Return [x, y] of the center of cell containing provided text 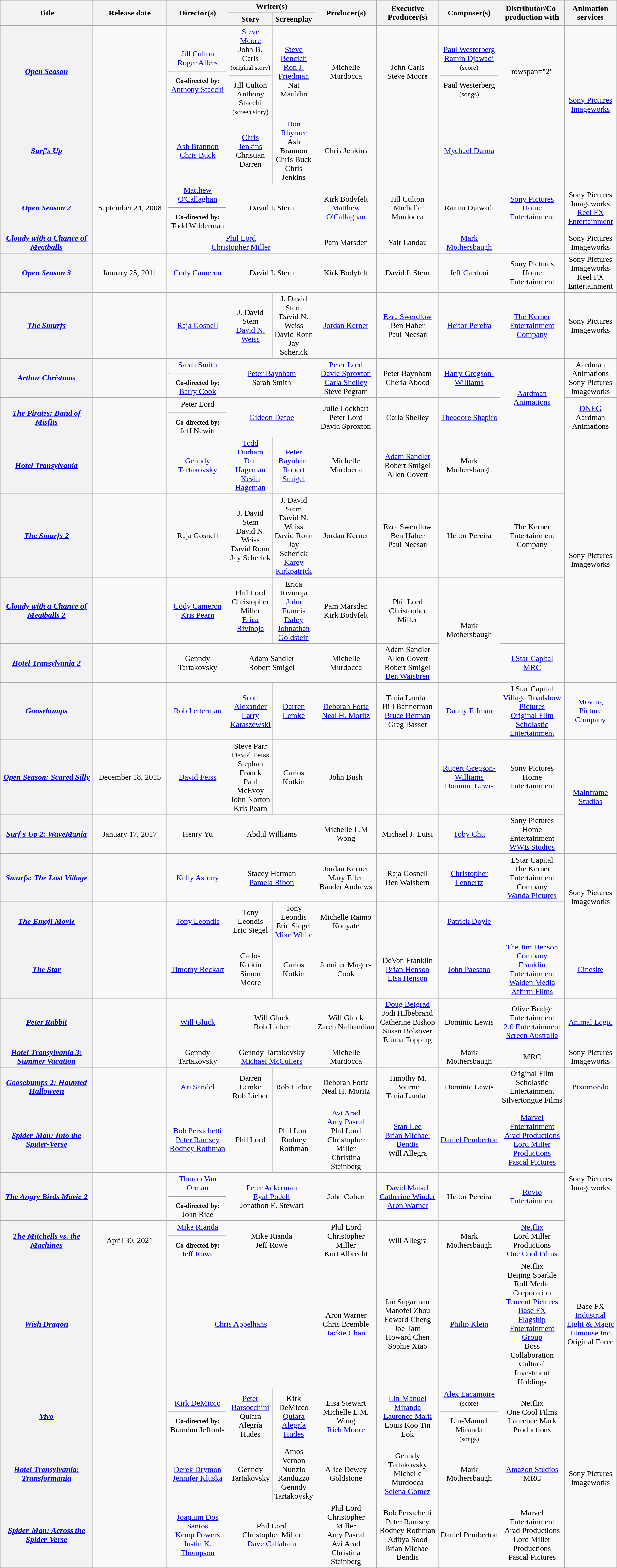
The Angry Birds Movie 2 [47, 1197]
The Star [47, 970]
The Pirates: Band of Misfits [47, 417]
Distributor/Co-production with [532, 13]
Tony Leondis [198, 922]
Adam SandlerAllen CovertRobert SmigelBen Waisbren [407, 663]
The Jim Henson CompanyFranklin EntertainmentWalden MediaAffirm Films [532, 970]
John Paesano [469, 970]
John CarlsSteve Moore [407, 72]
Bob PersichettiPeter RamseyRodney Rothman [198, 1140]
Sony Pictures Home EntertainmentWWE Studios [532, 834]
rowspan="2" [532, 72]
John Bush [346, 777]
Harry Gregson-Williams [469, 378]
Screenplay [293, 19]
Cloudy with a Chance of Meatballs 2 [47, 611]
Genndy TartakovskyMichelle MurdoccaSelena Gomez [407, 1473]
Adam SandlerRobert Smigel [272, 663]
Peter BaynhamRobert Smigel [293, 465]
Don RhymerAsh BrannonChris BuckChris Jenkins [293, 151]
Lisa StewartMichelle L.M. WongRich Moore [346, 1416]
Rovio Entertainment [532, 1197]
Avi AradAmy PascalPhil LordChristopher MillerChristina Steinberg [346, 1140]
Carlos KotkinSimon Moore [250, 970]
Steve MooreJohn B. Carls(original story)Jill CultonAnthony Stacchi(screen story) [250, 72]
Goosebumps [47, 711]
Pixomondo [591, 1087]
Alex Lacamoire(score)Lin-Manuel Miranda(songs) [469, 1416]
January 25, 2011 [130, 273]
Gideon Defoe [272, 417]
NetflixLord Miller ProductionsOne Cool Films [532, 1240]
Thurop Van OrmanCo-directed by:John Rice [198, 1197]
September 24, 2008 [130, 208]
NetflixOne Cool FilmsLaurence Mark Productions [532, 1416]
Hotel Transylvania 3: Summer Vacation [47, 1057]
The Emoji Movie [47, 922]
Kelly Asbury [198, 878]
Executive Producer(s) [407, 13]
Chris JenkinsChristian Darren [250, 151]
Will Allegra [407, 1240]
Yair Landau [407, 242]
Phil LordChristopher MillerErica Rivinoja [250, 611]
Paul WesterbergRamin Djawadi(score)Paul Westerberg(songs) [469, 72]
Phil LordChristopher MillerKurt Albrecht [346, 1240]
Henry Yu [198, 834]
Peter BarsocchiniQuiara Alegría Hudes [250, 1416]
Will GluckRob Lieber [272, 1022]
Cloudy with a Chance of Meatballs [47, 242]
Director(s) [198, 13]
Michelle Raimo Kouyate [346, 922]
Peter LordDavid SproxtonCarla ShelleySteve Pegram [346, 378]
Kirk DeMiccoQuiara Alegría Hudes [293, 1416]
Timothy M. BourneTania Landau [407, 1087]
Danny Elfman [469, 711]
Peter BaynhamSarah Smith [272, 378]
Michael J. Luisi [407, 834]
Mike RiandaJeff Rowe [272, 1240]
Vivo [47, 1416]
Original FilmScholastic EntertainmentSilvertongue Films [532, 1087]
Base FXIndustrial Light & MagicTitmouse Inc.Original Force [591, 1324]
DeVon FranklinBrian HensonLisa Henson [407, 970]
David Feiss [198, 777]
Kirk Bodyfelt [346, 273]
Joaquim Dos SantosKemp PowersJustin K. Thompson [198, 1535]
DNEGAardman Animations [591, 417]
Peter BaynhamCherla Abood [407, 378]
Phil Lord [250, 1140]
Rob Letterman [198, 711]
Todd DurhamDan HagemanKevin Hageman [250, 465]
Animation services [591, 13]
Derek DrymonJennifer Kluska [198, 1473]
Amazon StudiosMRC [532, 1473]
Pam MarsdenKirk Bodyfelt [346, 611]
Aardman Animations [532, 398]
Moving Picture Company [591, 711]
Peter LordCo-directed by:Jeff Newitt [198, 417]
April 30, 2021 [130, 1240]
Will GluckZareh Nalbandian [346, 1022]
Mainframe Studios [591, 797]
Kirk DeMiccoCo-directed by:Brandon Jeffords [198, 1416]
Chris Jenkins [346, 151]
Goosebumps 2: Haunted Halloween [47, 1087]
Jill CultonMichelle Murdocca [407, 208]
Kirk BodyfeltMatthew O'Callaghan [346, 208]
Mychael Danna [469, 151]
Bob PersichettiPeter RamseyRodney RothmanAditya SoodBrian Michael Bendis [407, 1535]
Ian SugarmanManofei ZhouEdward ChengJoe TamHoward ChenSophie Xiao [407, 1324]
Darren Lemke [293, 711]
Animal Logic [591, 1022]
John Cohen [346, 1197]
NetflixBeijing Sparkle Roll Media CorporationTencent PicturesBase FXFlagship Entertainment GroupBoss CollaborationCultural Investment Holdings [532, 1324]
Erica RivinojaJohn Francis DaleyJohnathan Goldstein [293, 611]
Jennifer Magee-Cook [346, 970]
December 18, 2015 [130, 777]
Steve BencichRon J. FriedmanNat Mauldin [293, 72]
Stacey HarmanPamela Ribon [272, 878]
Arthur Christmas [47, 378]
January 17, 2017 [130, 834]
Composer(s) [469, 13]
Writer(s) [272, 7]
Jordan KernerMary Ellen Bauder Andrews [346, 878]
Theodore Shapiro [469, 417]
LStar CapitalThe Kerner Entertainment CompanyWanda Pictures [532, 878]
Rob Lieber [293, 1087]
Phil LordChristopher MillerAmy PascalAvi AradChristina Steinberg [346, 1535]
Toby Chu [469, 834]
Doug BelgradJodi HilbebrandCatherine BishopSusan BolsoverEmma Topping [407, 1022]
Darren LemkeRob Lieber [250, 1087]
Pam Marsden [346, 242]
Patrick Doyle [469, 922]
Julie LockhartPeter LordDavid Sproxton [346, 417]
Mike RiandaCo-directed by:Jeff Rowe [198, 1240]
Will Gluck [198, 1022]
Tony LeondisEric Siegel [250, 922]
J. David StemDavid N. WeissDavid RonnJay ScherickKarey Kirkpatrick [293, 536]
Sarah SmithCo-directed by:Barry Cook [198, 378]
LStar CapitalMRC [532, 663]
Timothy Reckart [198, 970]
Amos VernonNunzio RanduzzoGenndy Tartakovsky [293, 1473]
Spider-Man: Across the Spider-Verse [47, 1535]
Jeff Cardoni [469, 273]
Aardman AnimationsSony Pictures Imageworks [591, 378]
Stan LeeBrian Michael BendisWill Allegra [407, 1140]
Cinesite [591, 970]
Rupert Gregson-WilliamsDominic Lewis [469, 777]
Release date [130, 13]
Olive Bridge Entertainment2.0 EntertainmentScreen Australia [532, 1022]
Surf's Up [47, 151]
Scott AlexanderLarry Karaszewski [250, 711]
Hotel Transylvania [47, 465]
Cody Cameron [198, 273]
Phil LordChristopher MillerDave Callaham [272, 1535]
Steve ParrDavid FeissStephan FranckPaul McEvoyJohn NortonKris Pearn [250, 777]
Story [250, 19]
Tony LeondisEric SiegelMike White [293, 922]
Tania LandauBill BannermanBruce BermanGreg Basser [407, 711]
LStar CapitalVillage Roadshow PicturesOriginal FilmScholastic Entertainment [532, 711]
Open Season 2 [47, 208]
David MaiselCatherine WinderAron Warner [407, 1197]
Adam SandlerRobert SmigelAllen Covert [407, 465]
Phil LordRodney Rothman [293, 1140]
Ramin Djawadi [469, 208]
Ash BrannonChris Buck [198, 151]
Matthew O'CallaghanCo-directed by:Todd Wilderman [198, 208]
Lin-Manuel MirandaLaurence MarkLouis Koo Tin Lok [407, 1416]
J. David StemDavid N. Weiss [250, 325]
Producer(s) [346, 13]
The Mitchells vs. the Machines [47, 1240]
Chris Appelhans [241, 1324]
MRC [532, 1057]
Open Season [47, 72]
The Smurfs 2 [47, 536]
Genndy TartakovskyMichael McCullers [272, 1057]
Michelle L.M Wong [346, 834]
Jill CultonRoger AllersCo-directed by:Anthony Stacchi [198, 72]
Smurfs: The Lost Village [47, 878]
Aron WarnerChris BrembleJackie Chan [346, 1324]
Open Season: Scared Silly [47, 777]
Spider-Man: Into the Spider-Verse [47, 1140]
Ari Sandel [198, 1087]
Surf's Up 2: WaveMania [47, 834]
The Smurfs [47, 325]
Cody CameronKris Pearn [198, 611]
Peter Rabbit [47, 1022]
Alice Dewey Goldstone [346, 1473]
Wish Dragon [47, 1324]
Hotel Transylvania: Transformania [47, 1473]
Peter AckermanEyal PodellJonathon E. Stewart [272, 1197]
Christopher Lennertz [469, 878]
Abdul Williams [272, 834]
Title [47, 13]
Open Season 3 [47, 273]
Carla Shelley [407, 417]
Hotel Transylvania 2 [47, 663]
Philip Klein [469, 1324]
Raja GosnellBen Waisbern [407, 878]
